Determine the [x, y] coordinate at the center of the cell enclosing the given text.  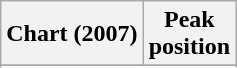
Chart (2007) [72, 34]
Peakposition [189, 34]
